Capture the cell that displays the provided text and extract its (X, Y) central coordinate. 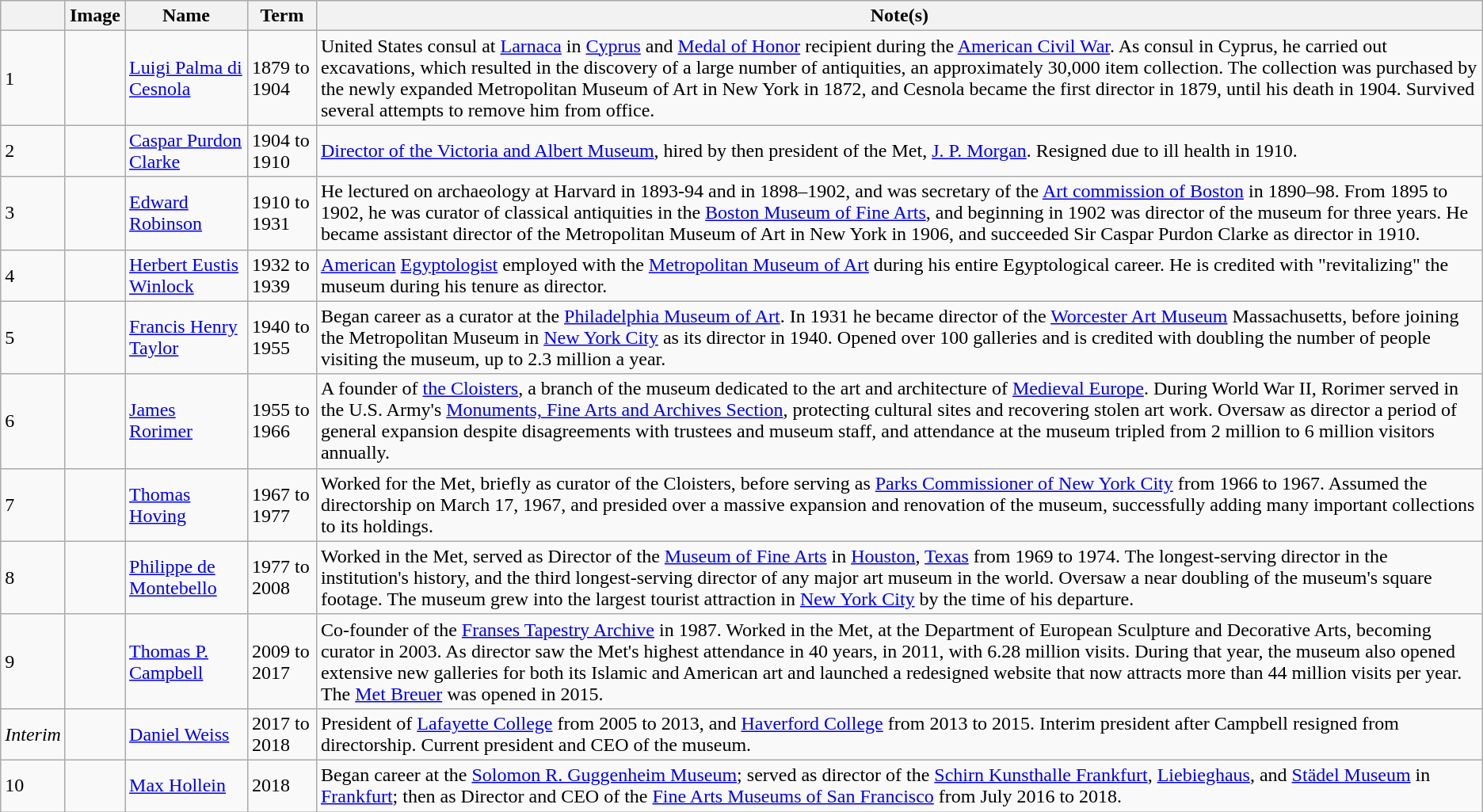
4 (33, 276)
Caspar Purdon Clarke (187, 151)
Edward Robinson (187, 213)
3 (33, 213)
2 (33, 151)
1940 to 1955 (282, 337)
1879 to 1904 (282, 78)
Herbert Eustis Winlock (187, 276)
1967 to 1977 (282, 505)
6 (33, 421)
1932 to 1939 (282, 276)
Director of the Victoria and Albert Museum, hired by then president of the Met, J. P. Morgan. Resigned due to ill health in 1910. (899, 151)
5 (33, 337)
Name (187, 16)
2009 to 2017 (282, 661)
1910 to 1931 (282, 213)
1 (33, 78)
Philippe de Montebello (187, 578)
1904 to 1910 (282, 151)
Thomas Hoving (187, 505)
James Rorimer (187, 421)
Interim (33, 734)
Thomas P. Campbell (187, 661)
Daniel Weiss (187, 734)
7 (33, 505)
1977 to 2008 (282, 578)
2017 to 2018 (282, 734)
Term (282, 16)
Note(s) (899, 16)
2018 (282, 786)
1955 to 1966 (282, 421)
Image (95, 16)
Francis Henry Taylor (187, 337)
10 (33, 786)
Luigi Palma di Cesnola (187, 78)
9 (33, 661)
Max Hollein (187, 786)
8 (33, 578)
